Provide the (x, y) coordinate of the cell's center where the given text is located.  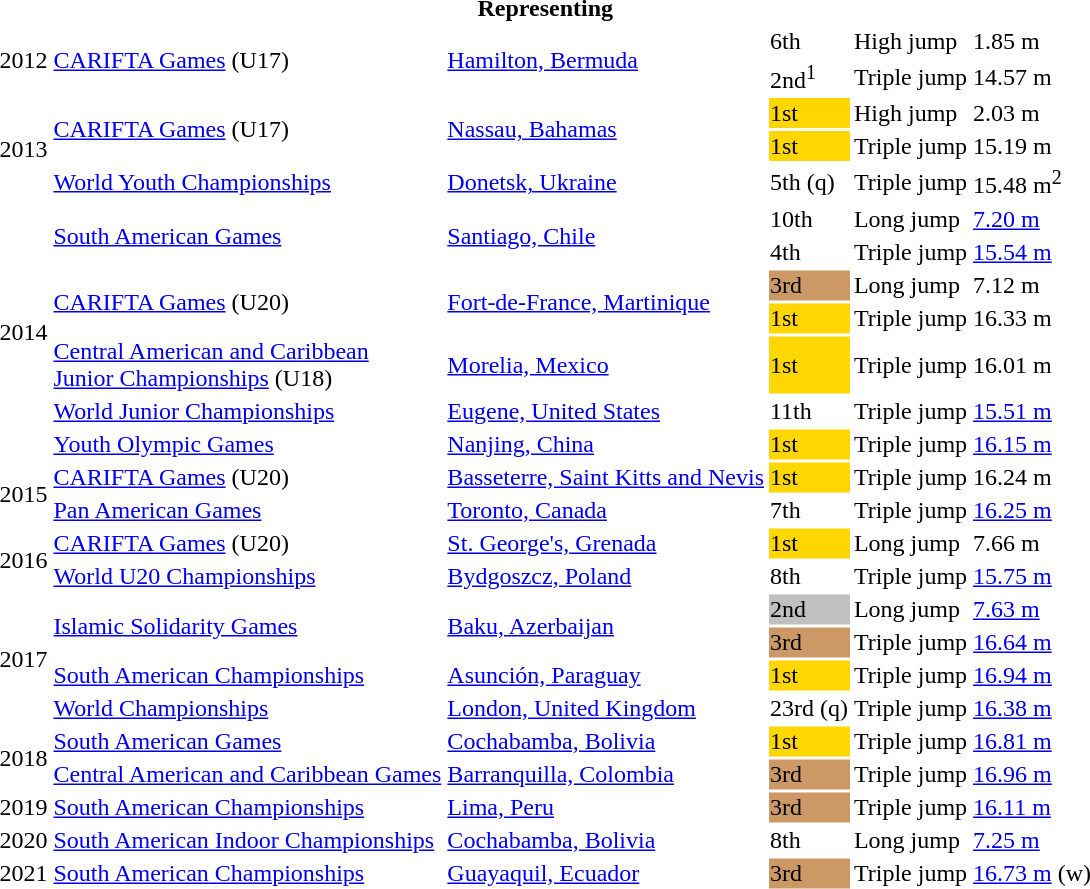
World U20 Championships (248, 576)
Donetsk, Ukraine (606, 182)
St. George's, Grenada (606, 543)
5th (q) (808, 182)
World Junior Championships (248, 411)
Eugene, United States (606, 411)
Bydgoszcz, Poland (606, 576)
Fort-de-France, Martinique (606, 302)
Morelia, Mexico (606, 364)
Santiago, Chile (606, 236)
7th (808, 510)
Central American and CaribbeanJunior Championships (U18) (248, 364)
World Championships (248, 708)
Youth Olympic Games (248, 444)
World Youth Championships (248, 182)
11th (808, 411)
Hamilton, Bermuda (606, 60)
Guayaquil, Ecuador (606, 873)
2nd (808, 609)
London, United Kingdom (606, 708)
4th (808, 252)
Toronto, Canada (606, 510)
2nd1 (808, 77)
Lima, Peru (606, 807)
Nassau, Bahamas (606, 130)
Nanjing, China (606, 444)
23rd (q) (808, 708)
Baku, Azerbaijan (606, 626)
10th (808, 219)
Islamic Solidarity Games (248, 626)
Basseterre, Saint Kitts and Nevis (606, 477)
South American Indoor Championships (248, 840)
Asunción, Paraguay (606, 675)
6th (808, 41)
Central American and Caribbean Games (248, 774)
Pan American Games (248, 510)
Barranquilla, Colombia (606, 774)
